For the text-containing cell, return its midpoint in [X, Y] coordinate format. 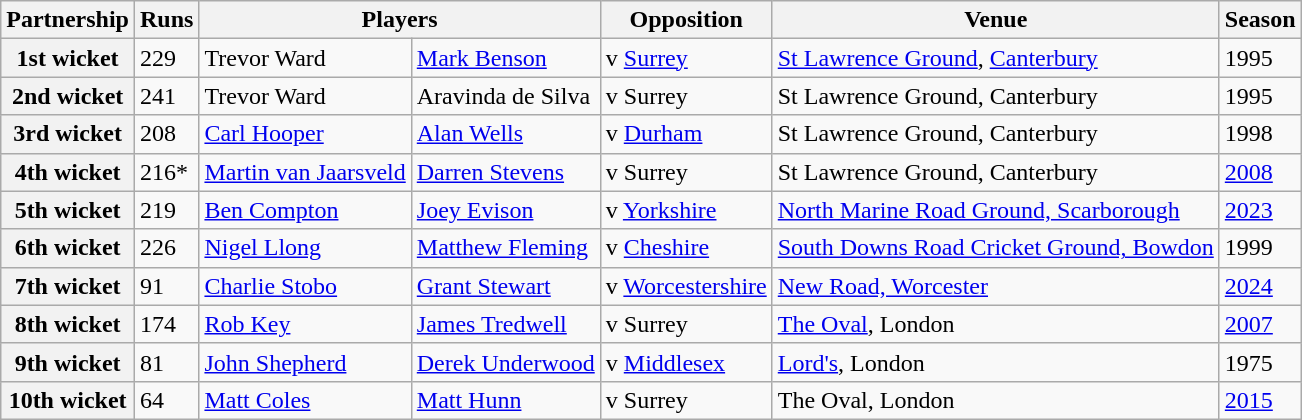
Matthew Fleming [506, 248]
Players [400, 20]
v Yorkshire [686, 210]
174 [166, 324]
3rd wicket [68, 134]
216* [166, 172]
Carl Hooper [305, 134]
8th wicket [68, 324]
2024 [1260, 286]
7th wicket [68, 286]
219 [166, 210]
Grant Stewart [506, 286]
Charlie Stobo [305, 286]
1975 [1260, 362]
2023 [1260, 210]
208 [166, 134]
Aravinda de Silva [506, 96]
241 [166, 96]
Matt Hunn [506, 400]
229 [166, 58]
Venue [996, 20]
Matt Coles [305, 400]
South Downs Road Cricket Ground, Bowdon [996, 248]
2nd wicket [68, 96]
v Cheshire [686, 248]
v Middlesex [686, 362]
2008 [1260, 172]
Partnership [68, 20]
Alan Wells [506, 134]
Nigel Llong [305, 248]
4th wicket [68, 172]
Rob Key [305, 324]
Season [1260, 20]
North Marine Road Ground, Scarborough [996, 210]
9th wicket [68, 362]
Ben Compton [305, 210]
John Shepherd [305, 362]
Mark Benson [506, 58]
Lord's, London [996, 362]
Martin van Jaarsveld [305, 172]
2015 [1260, 400]
New Road, Worcester [996, 286]
5th wicket [68, 210]
Darren Stevens [506, 172]
2007 [1260, 324]
64 [166, 400]
v Durham [686, 134]
1998 [1260, 134]
Derek Underwood [506, 362]
Runs [166, 20]
226 [166, 248]
1st wicket [68, 58]
James Tredwell [506, 324]
1999 [1260, 248]
91 [166, 286]
6th wicket [68, 248]
10th wicket [68, 400]
v Worcestershire [686, 286]
Joey Evison [506, 210]
81 [166, 362]
Opposition [686, 20]
